Locate the cell with the specified text and output its (X, Y) center coordinate. 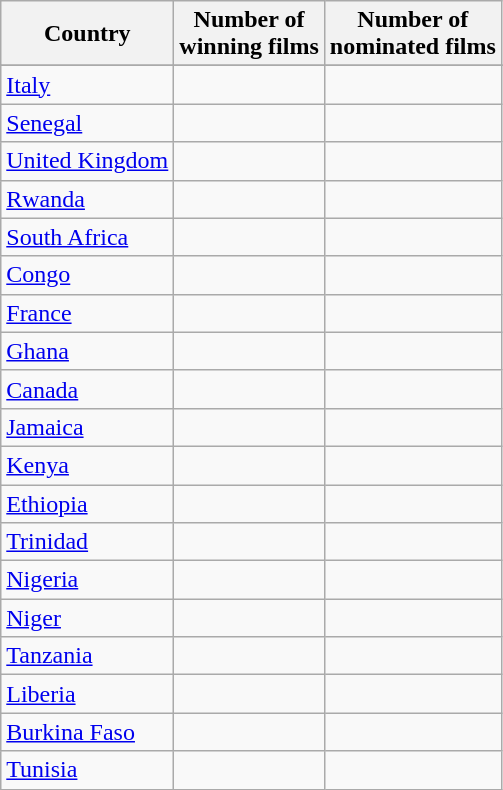
United Kingdom (88, 161)
Trinidad (88, 542)
Liberia (88, 694)
Burkina Faso (88, 732)
Jamaica (88, 427)
France (88, 313)
Italy (88, 85)
Ethiopia (88, 503)
Ghana (88, 351)
Tanzania (88, 656)
Number ofnominated films (412, 34)
Tunisia (88, 770)
Kenya (88, 465)
Rwanda (88, 199)
Niger (88, 618)
Senegal (88, 123)
Country (88, 34)
Canada (88, 389)
Congo (88, 275)
Number ofwinning films (249, 34)
South Africa (88, 237)
Nigeria (88, 580)
